Scan for the cell matching the given text and deliver its [x, y] coordinate at center. 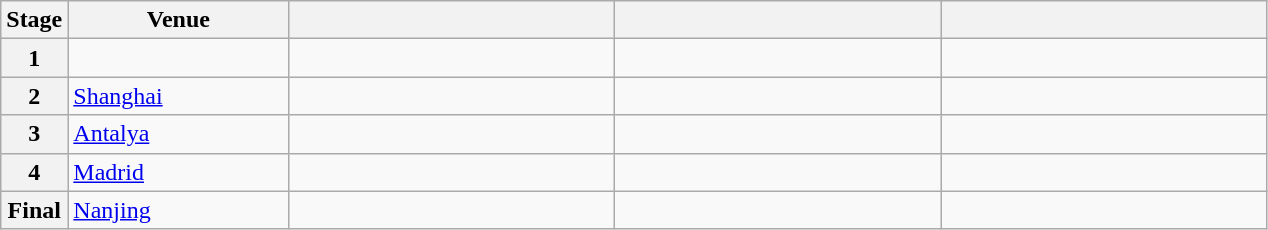
Antalya [178, 134]
Stage [34, 20]
1 [34, 58]
Nanjing [178, 210]
Madrid [178, 172]
Shanghai [178, 96]
3 [34, 134]
Final [34, 210]
Venue [178, 20]
2 [34, 96]
4 [34, 172]
